Search for the cell housing the specified text and yield its (x, y) center coordinate. 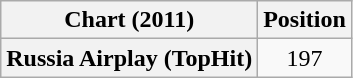
Chart (2011) (130, 20)
197 (305, 58)
Position (305, 20)
Russia Airplay (TopHit) (130, 58)
